Extract the (x, y) coordinate from the center of the cell holding the provided text.  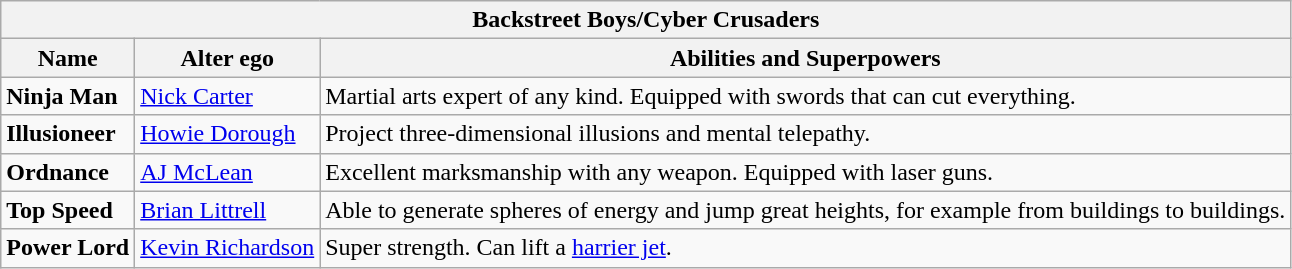
Backstreet Boys/Cyber Crusaders (646, 20)
Top Speed (68, 210)
Illusioneer (68, 134)
Project three-dimensional illusions and mental telepathy. (806, 134)
AJ McLean (228, 172)
Ordnance (68, 172)
Abilities and Superpowers (806, 58)
Alter ego (228, 58)
Power Lord (68, 248)
Name (68, 58)
Ninja Man (68, 96)
Nick Carter (228, 96)
Able to generate spheres of energy and jump great heights, for example from buildings to buildings. (806, 210)
Excellent marksmanship with any weapon. Equipped with laser guns. (806, 172)
Brian Littrell (228, 210)
Kevin Richardson (228, 248)
Howie Dorough (228, 134)
Super strength. Can lift a harrier jet. (806, 248)
Martial arts expert of any kind. Equipped with swords that can cut everything. (806, 96)
